Find where the given text appears and provide that cell's center as (x, y) coordinate. 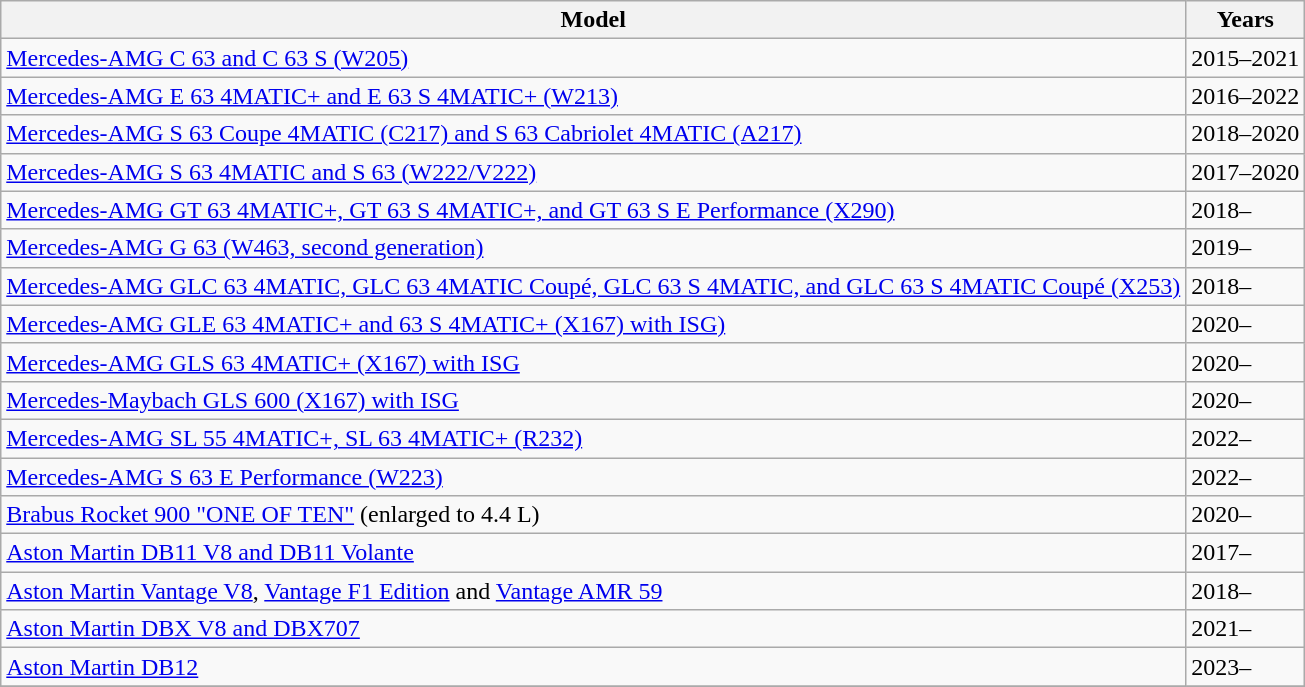
Mercedes-AMG GLS 63 4MATIC+ (X167) with ISG (594, 362)
Model (594, 20)
2023– (1246, 667)
Aston Martin Vantage V8, Vantage F1 Edition and Vantage AMR 59 (594, 591)
Mercedes-AMG S 63 4MATIC and S 63 (W222/V222) (594, 172)
Mercedes-AMG C 63 and C 63 S (W205) (594, 58)
Mercedes-AMG GLE 63 4MATIC+ and 63 S 4MATIC+ (X167) with ISG) (594, 324)
Mercedes-AMG GLC 63 4MATIC, GLC 63 4MATIC Coupé, GLC 63 S 4MATIC, and GLC 63 S 4MATIC Coupé (X253) (594, 286)
Mercedes-AMG G 63 (W463, second generation) (594, 248)
2015–2021 (1246, 58)
Aston Martin DB11 V8 and DB11 Volante (594, 553)
2017– (1246, 553)
2017–2020 (1246, 172)
2016–2022 (1246, 96)
Aston Martin DBX V8 and DBX707 (594, 629)
Mercedes-Maybach GLS 600 (X167) with ISG (594, 400)
Mercedes-AMG SL 55 4MATIC+, SL 63 4MATIC+ (R232) (594, 438)
Mercedes-AMG S 63 Coupe 4MATIC (C217) and S 63 Cabriolet 4MATIC (A217) (594, 134)
Aston Martin DB12 (594, 667)
Mercedes-AMG E 63 4MATIC+ and E 63 S 4MATIC+ (W213) (594, 96)
2018–2020 (1246, 134)
2021– (1246, 629)
Brabus Rocket 900 "ONE OF TEN" (enlarged to 4.4 L) (594, 515)
Mercedes-AMG GT 63 4MATIC+, GT 63 S 4MATIC+, and GT 63 S E Performance (X290) (594, 210)
Mercedes-AMG S 63 E Performance (W223) (594, 477)
2019– (1246, 248)
Years (1246, 20)
